Determine the [x, y] coordinate at the center of the cell enclosing the given text.  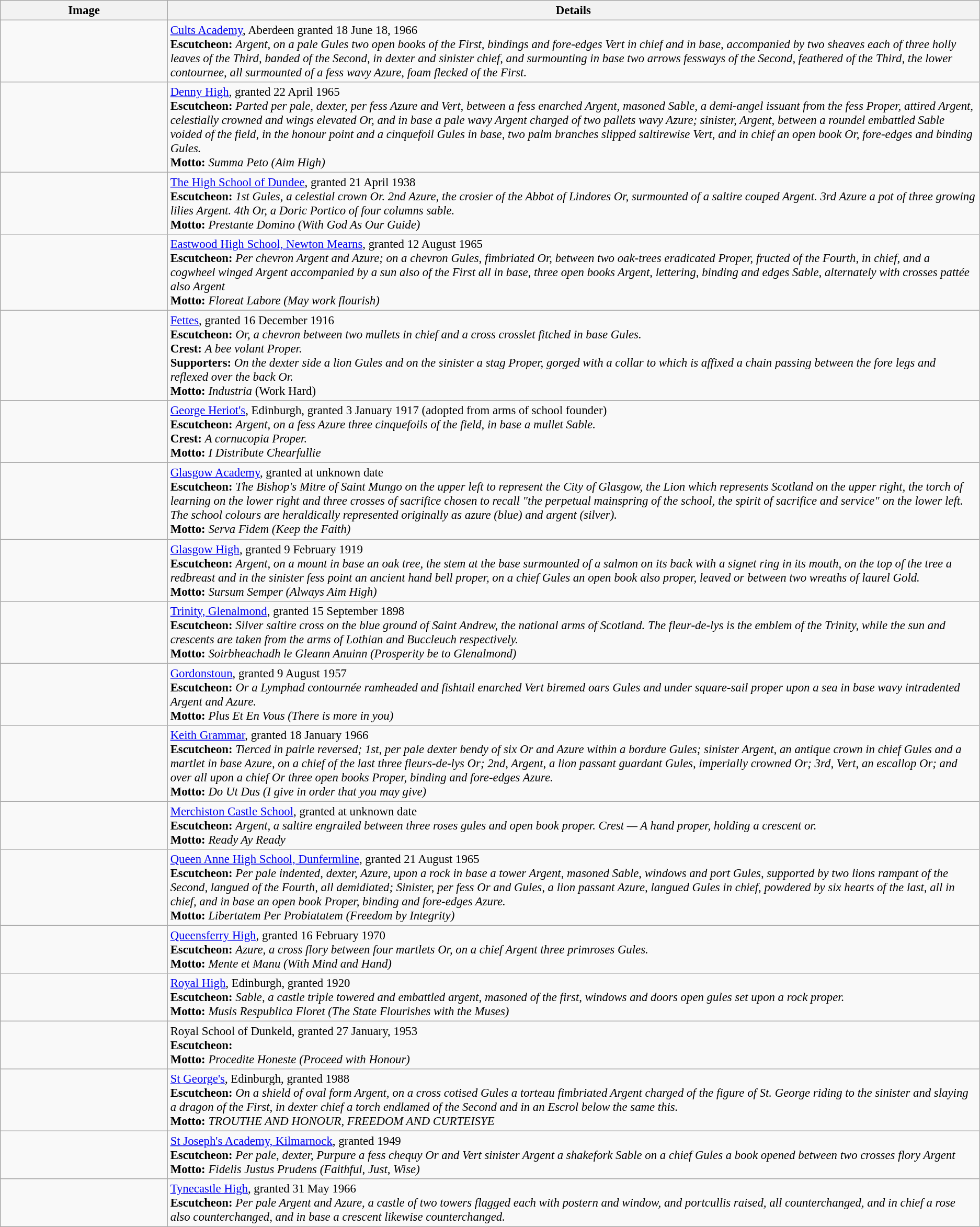
Details [573, 10]
Royal School of Dunkeld, granted 27 January, 1953Escutcheon: Motto: Procedite Honeste (Proceed with Honour) [573, 1045]
Image [84, 10]
